Locate the cell with the specified text and output its (x, y) center coordinate. 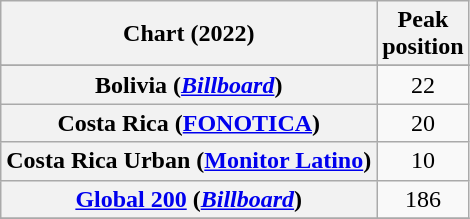
Bolivia (Billboard) (189, 85)
10 (423, 161)
Chart (2022) (189, 34)
Global 200 (Billboard) (189, 199)
Costa Rica (FONOTICA) (189, 123)
Peakposition (423, 34)
22 (423, 85)
Costa Rica Urban (Monitor Latino) (189, 161)
20 (423, 123)
186 (423, 199)
